Output the [X, Y] coordinate of the center of the cell containing the given text.  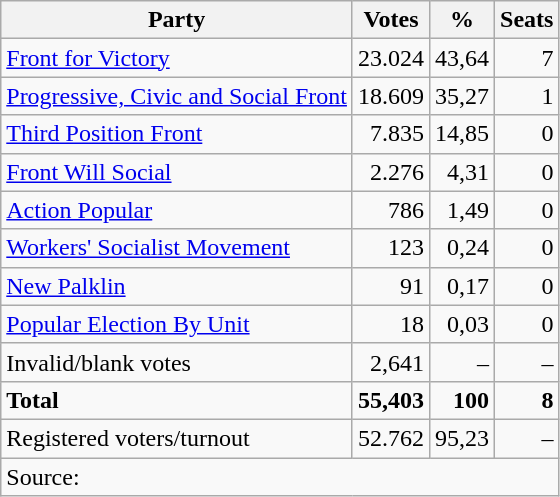
18.609 [390, 96]
Front Will Social [177, 172]
23.024 [390, 58]
35,27 [462, 96]
2,641 [390, 362]
Total [177, 400]
786 [390, 210]
100 [462, 400]
% [462, 20]
55,403 [390, 400]
New Palklin [177, 286]
95,23 [462, 438]
Party [177, 20]
0,03 [462, 324]
0,24 [462, 248]
52.762 [390, 438]
Action Popular [177, 210]
Popular Election By Unit [177, 324]
Third Position Front [177, 134]
Source: [280, 477]
14,85 [462, 134]
8 [527, 400]
7.835 [390, 134]
123 [390, 248]
Registered voters/turnout [177, 438]
7 [527, 58]
43,64 [462, 58]
1 [527, 96]
Progressive, Civic and Social Front [177, 96]
Workers' Socialist Movement [177, 248]
4,31 [462, 172]
1,49 [462, 210]
Invalid/blank votes [177, 362]
91 [390, 286]
Front for Victory [177, 58]
Votes [390, 20]
Seats [527, 20]
18 [390, 324]
0,17 [462, 286]
2.276 [390, 172]
